Return [X, Y] of the center of cell containing provided text 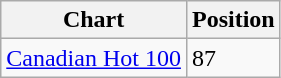
Canadian Hot 100 [94, 58]
Chart [94, 20]
87 [233, 58]
Position [233, 20]
